Search for the cell housing the specified text and yield its (X, Y) center coordinate. 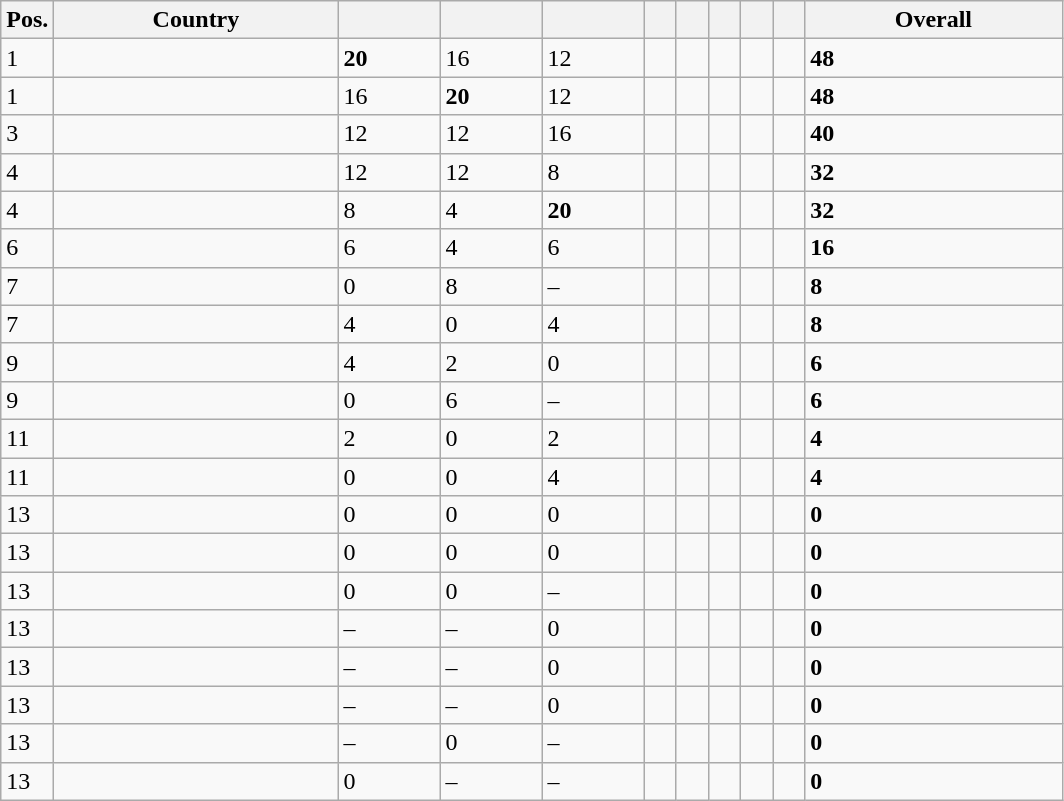
40 (934, 134)
Overall (934, 20)
3 (28, 134)
Country (196, 20)
Pos. (28, 20)
